Extract the (x, y) coordinate from the center of the cell holding the provided text.  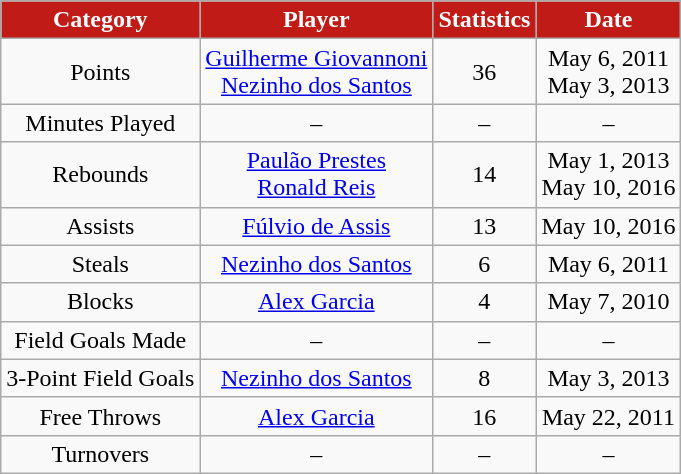
4 (484, 302)
Steals (100, 264)
Rebounds (100, 174)
Assists (100, 226)
May 6, 2011May 3, 2013 (608, 72)
May 6, 2011 (608, 264)
May 7, 2010 (608, 302)
Paulão PrestesRonald Reis (316, 174)
May 1, 2013May 10, 2016 (608, 174)
Fúlvio de Assis (316, 226)
Guilherme GiovannoniNezinho dos Santos (316, 72)
6 (484, 264)
Points (100, 72)
Blocks (100, 302)
Player (316, 20)
13 (484, 226)
Turnovers (100, 454)
Statistics (484, 20)
14 (484, 174)
May 22, 2011 (608, 416)
36 (484, 72)
Minutes Played (100, 123)
Date (608, 20)
Free Throws (100, 416)
16 (484, 416)
May 10, 2016 (608, 226)
May 3, 2013 (608, 378)
8 (484, 378)
3-Point Field Goals (100, 378)
Field Goals Made (100, 340)
Category (100, 20)
